Return the (x, y) coordinate for the center point of the cell that contains the specified text.  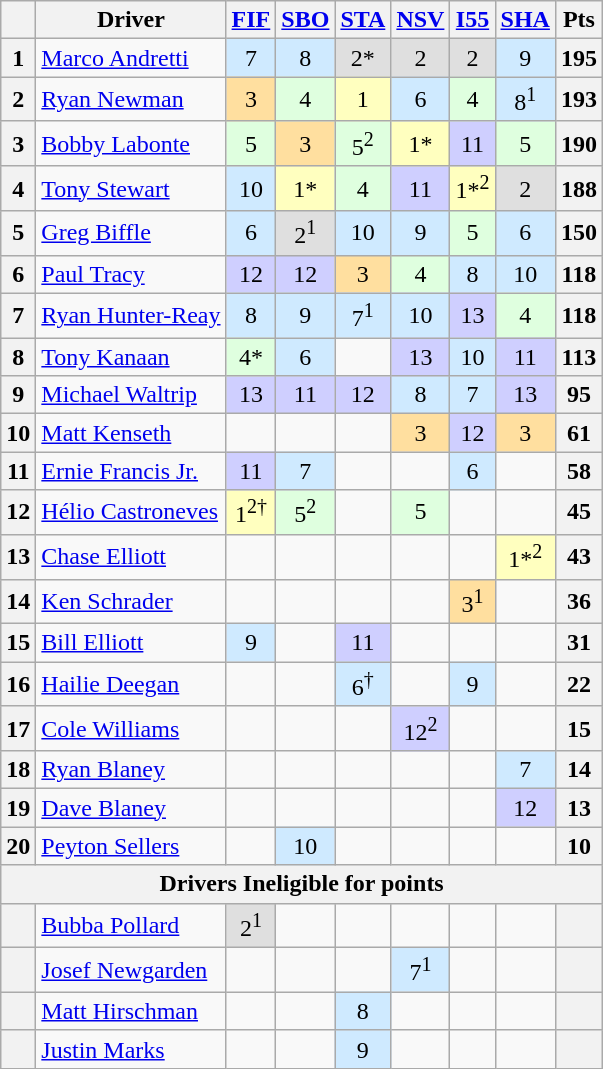
Ryan Blaney (131, 770)
Driver (131, 20)
190 (578, 144)
Greg Biffle (131, 234)
Hailie Deegan (131, 684)
Paul Tracy (131, 274)
Hélio Castroneves (131, 512)
SHA (525, 20)
Drivers Ineligible for points (302, 884)
22 (578, 684)
45 (578, 512)
Bobby Labonte (131, 144)
61 (578, 433)
43 (578, 558)
113 (578, 357)
81 (525, 100)
Justin Marks (131, 1049)
16 (18, 684)
150 (578, 234)
18 (18, 770)
188 (578, 188)
2* (363, 58)
19 (18, 808)
Bubba Pollard (131, 926)
Marco Andretti (131, 58)
SBO (306, 20)
Tony Kanaan (131, 357)
Ryan Hunter-Reay (131, 316)
20 (18, 846)
17 (18, 728)
Cole Williams (131, 728)
Peyton Sellers (131, 846)
Tony Stewart (131, 188)
58 (578, 471)
95 (578, 395)
36 (578, 602)
Pts (578, 20)
Josef Newgarden (131, 970)
NSV (420, 20)
6† (363, 684)
FIF (251, 20)
4* (251, 357)
Dave Blaney (131, 808)
193 (578, 100)
STA (363, 20)
122 (420, 728)
I55 (472, 20)
12† (251, 512)
Ryan Newman (131, 100)
Chase Elliott (131, 558)
Matt Hirschman (131, 1011)
Ernie Francis Jr. (131, 471)
195 (578, 58)
Ken Schrader (131, 602)
Bill Elliott (131, 643)
Matt Kenseth (131, 433)
Michael Waltrip (131, 395)
